Return the [x, y] coordinate for the center point of the cell that contains the specified text.  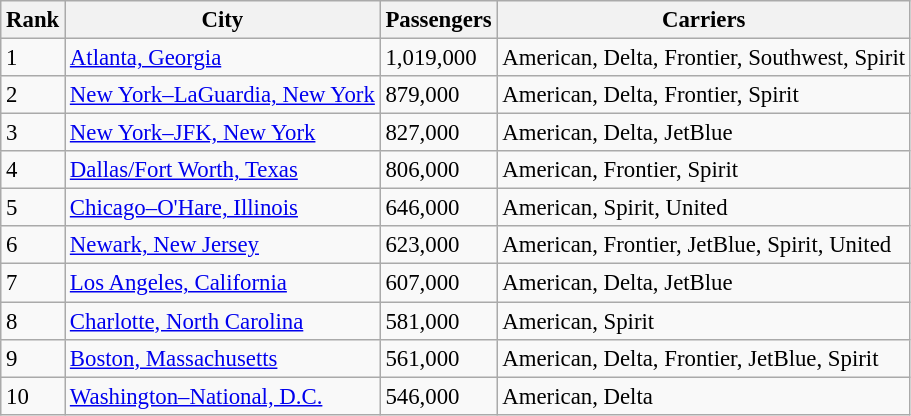
American, Delta, Frontier, Spirit [704, 95]
581,000 [438, 321]
3 [33, 133]
Carriers [704, 20]
American, Spirit, United [704, 208]
City [223, 20]
2 [33, 95]
827,000 [438, 133]
1 [33, 58]
Boston, Massachusetts [223, 358]
9 [33, 358]
8 [33, 321]
Passengers [438, 20]
6 [33, 245]
646,000 [438, 208]
7 [33, 283]
Chicago–O'Hare, Illinois [223, 208]
623,000 [438, 245]
4 [33, 170]
607,000 [438, 283]
Washington–National, D.C. [223, 396]
New York–LaGuardia, New York [223, 95]
Newark, New Jersey [223, 245]
806,000 [438, 170]
10 [33, 396]
561,000 [438, 358]
Atlanta, Georgia [223, 58]
1,019,000 [438, 58]
Rank [33, 20]
New York–JFK, New York [223, 133]
American, Frontier, Spirit [704, 170]
American, Delta [704, 396]
American, Delta, Frontier, JetBlue, Spirit [704, 358]
Los Angeles, California [223, 283]
879,000 [438, 95]
Dallas/Fort Worth, Texas [223, 170]
546,000 [438, 396]
American, Delta, Frontier, Southwest, Spirit [704, 58]
American, Frontier, JetBlue, Spirit, United [704, 245]
American, Spirit [704, 321]
5 [33, 208]
Charlotte, North Carolina [223, 321]
